Capture the cell that displays the provided text and extract its (x, y) central coordinate. 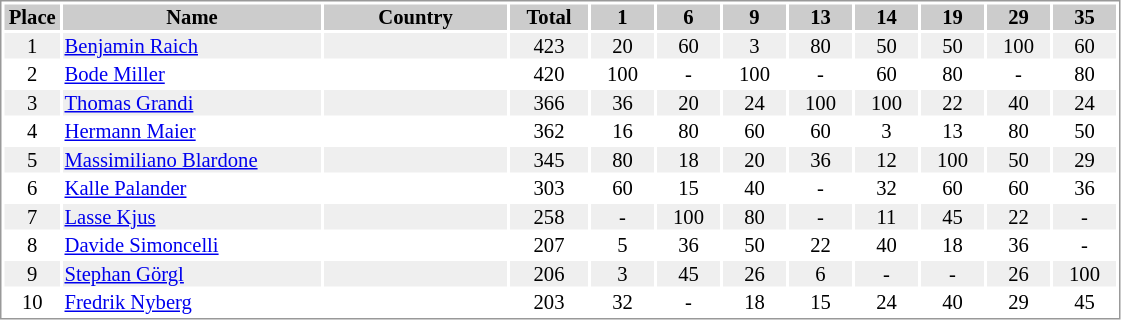
2 (32, 75)
206 (549, 274)
Fredrik Nyberg (192, 303)
Name (192, 17)
19 (952, 17)
Thomas Grandi (192, 103)
366 (549, 103)
8 (32, 245)
10 (32, 303)
345 (549, 160)
16 (622, 131)
362 (549, 131)
Davide Simoncelli (192, 245)
303 (549, 189)
203 (549, 303)
Hermann Maier (192, 131)
Total (549, 17)
Place (32, 17)
423 (549, 46)
Bode Miller (192, 75)
7 (32, 217)
Benjamin Raich (192, 46)
420 (549, 75)
Lasse Kjus (192, 217)
14 (886, 17)
4 (32, 131)
Country (416, 17)
207 (549, 245)
258 (549, 217)
Stephan Görgl (192, 274)
Kalle Palander (192, 189)
Massimiliano Blardone (192, 160)
35 (1084, 17)
11 (886, 217)
12 (886, 160)
